Capture the cell that displays the provided text and extract its (X, Y) central coordinate. 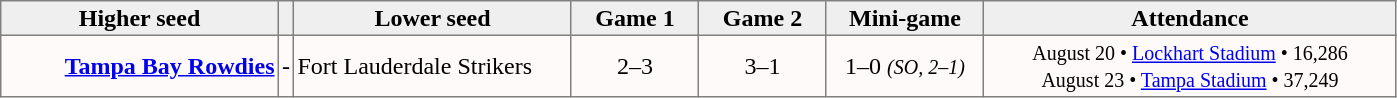
2–3 (635, 66)
Lower seed (433, 18)
- (286, 66)
Tampa Bay Rowdies (140, 66)
August 20 • Lockhart Stadium • 16,286August 23 • Tampa Stadium • 37,249 (1190, 66)
Attendance (1190, 18)
3–1 (763, 66)
Game 2 (763, 18)
Game 1 (635, 18)
Mini-game (905, 18)
Higher seed (140, 18)
1–0 (SO, 2–1) (905, 66)
Fort Lauderdale Strikers (433, 66)
